Locate the cell with the specified text and output its [x, y] center coordinate. 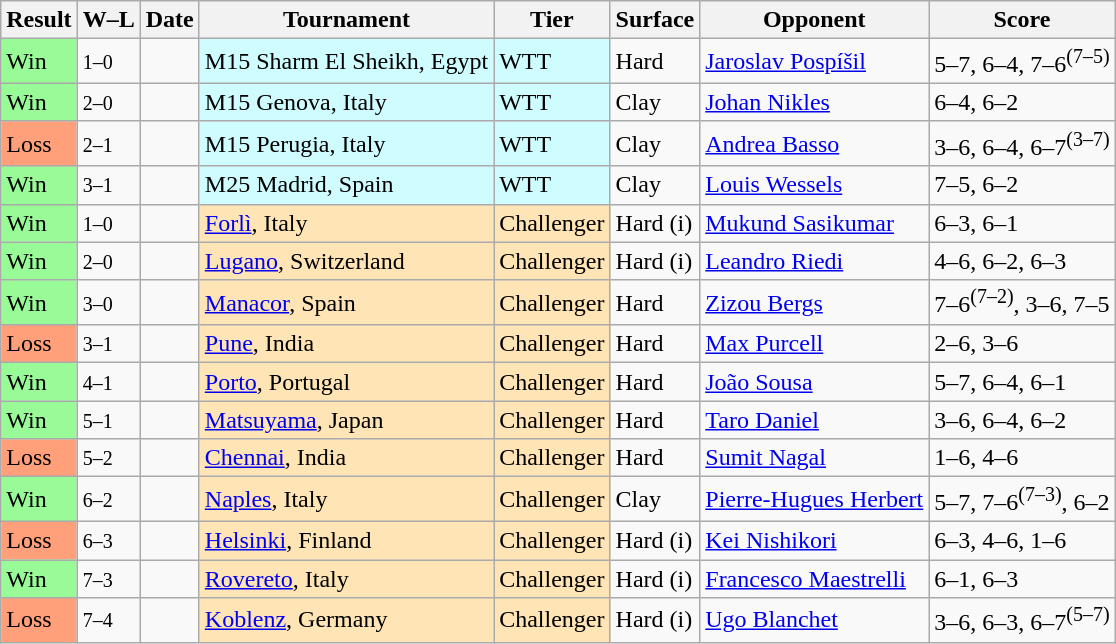
Kei Nishikori [814, 541]
Koblenz, Germany [346, 620]
M25 Madrid, Spain [346, 185]
3–6, 6–3, 6–7(5–7) [1022, 620]
5–2 [108, 458]
M15 Perugia, Italy [346, 144]
5–7, 6–4, 6–1 [1022, 382]
5–7, 7–6(7–3), 6–2 [1022, 500]
Sumit Nagal [814, 458]
7–3 [108, 579]
Manacor, Spain [346, 302]
Result [39, 20]
Louis Wessels [814, 185]
6–3 [108, 541]
Andrea Basso [814, 144]
6–1, 6–3 [1022, 579]
M15 Sharm El Sheikh, Egypt [346, 62]
Zizou Bergs [814, 302]
W–L [108, 20]
Score [1022, 20]
5–7, 6–4, 7–6(7–5) [1022, 62]
Pune, India [346, 344]
Lugano, Switzerland [346, 261]
Chennai, India [346, 458]
2–6, 3–6 [1022, 344]
3–6, 6–4, 6–2 [1022, 420]
Pierre-Hugues Herbert [814, 500]
1–6, 4–6 [1022, 458]
João Sousa [814, 382]
Porto, Portugal [346, 382]
7–4 [108, 620]
6–2 [108, 500]
Taro Daniel [814, 420]
Jaroslav Pospíšil [814, 62]
6–3, 6–1 [1022, 223]
6–4, 6–2 [1022, 102]
Rovereto, Italy [346, 579]
Opponent [814, 20]
2–1 [108, 144]
3–6, 6–4, 6–7(3–7) [1022, 144]
Johan Nikles [814, 102]
Naples, Italy [346, 500]
7–6(7–2), 3–6, 7–5 [1022, 302]
Tournament [346, 20]
4–1 [108, 382]
Forlì, Italy [346, 223]
Helsinki, Finland [346, 541]
Francesco Maestrelli [814, 579]
6–3, 4–6, 1–6 [1022, 541]
4–6, 6–2, 6–3 [1022, 261]
Ugo Blanchet [814, 620]
M15 Genova, Italy [346, 102]
Matsuyama, Japan [346, 420]
Mukund Sasikumar [814, 223]
Max Purcell [814, 344]
Date [170, 20]
3–0 [108, 302]
7–5, 6–2 [1022, 185]
Tier [552, 20]
Leandro Riedi [814, 261]
Surface [655, 20]
5–1 [108, 420]
